Provide the [x, y] coordinate of the cell's center where the given text is located.  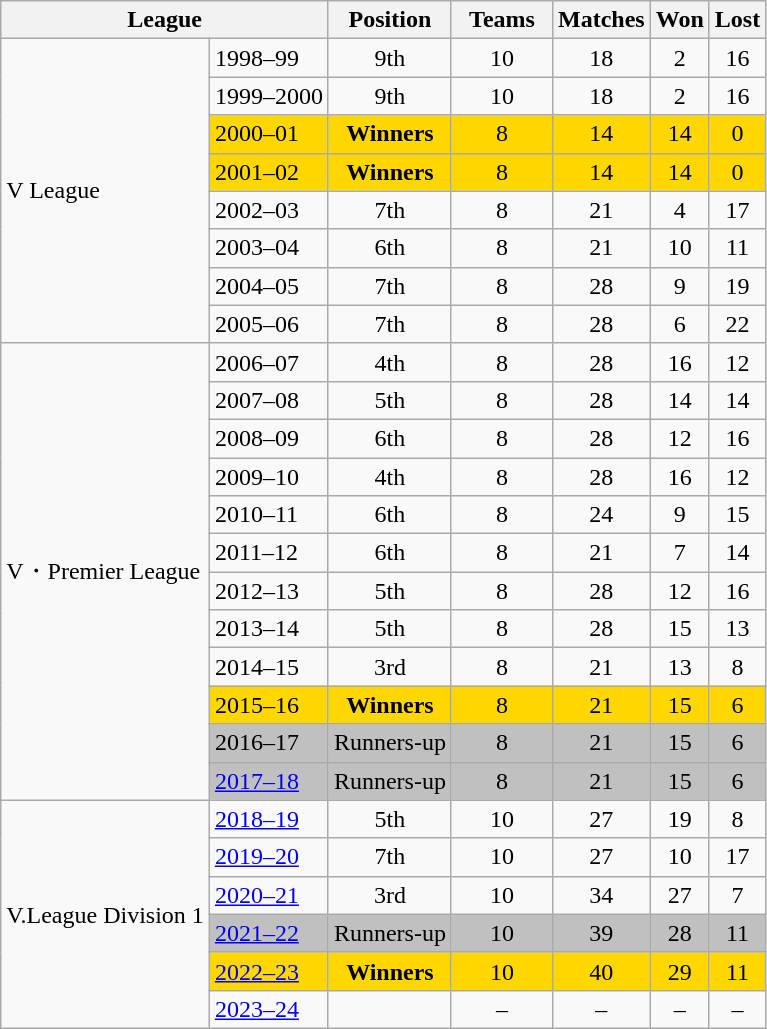
2011–12 [268, 553]
2012–13 [268, 591]
2000–01 [268, 134]
22 [737, 324]
2009–10 [268, 477]
2008–09 [268, 438]
39 [602, 933]
2003–04 [268, 248]
Teams [502, 20]
1999–2000 [268, 96]
Lost [737, 20]
V・Premier League [106, 572]
2005–06 [268, 324]
V.League Division 1 [106, 914]
2017–18 [268, 781]
24 [602, 515]
2020–21 [268, 895]
40 [602, 971]
2007–08 [268, 400]
2019–20 [268, 857]
2015–16 [268, 705]
2016–17 [268, 743]
1998–99 [268, 58]
2013–14 [268, 629]
2018–19 [268, 819]
2010–11 [268, 515]
V League [106, 191]
34 [602, 895]
2006–07 [268, 362]
Won [680, 20]
2022–23 [268, 971]
2001–02 [268, 172]
2004–05 [268, 286]
2023–24 [268, 1009]
4 [680, 210]
2021–22 [268, 933]
29 [680, 971]
2002–03 [268, 210]
2014–15 [268, 667]
Position [390, 20]
League [165, 20]
Matches [602, 20]
